Scan for the cell matching the given text and deliver its [x, y] coordinate at center. 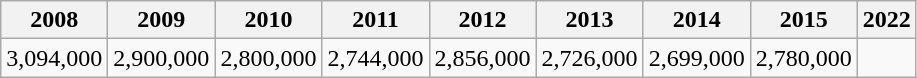
2,726,000 [590, 58]
2015 [804, 20]
2008 [54, 20]
2,800,000 [268, 58]
2014 [696, 20]
2009 [162, 20]
2013 [590, 20]
2,856,000 [482, 58]
2012 [482, 20]
2,780,000 [804, 58]
2010 [268, 20]
2,699,000 [696, 58]
2011 [376, 20]
2,900,000 [162, 58]
2022 [886, 20]
2,744,000 [376, 58]
3,094,000 [54, 58]
